Provide the (x, y) coordinate of the cell's center where the given text is located.  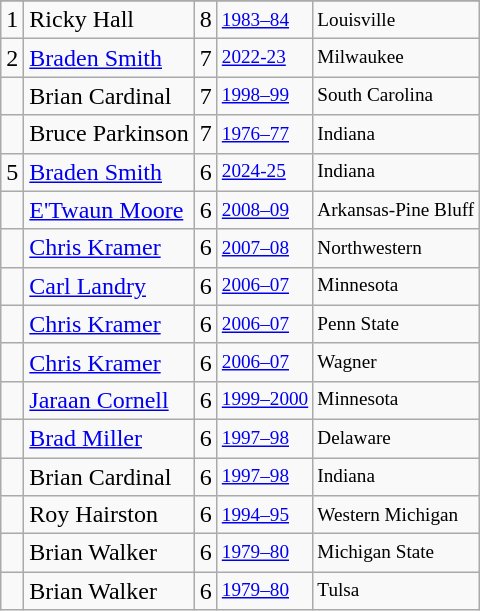
Penn State (396, 324)
Northwestern (396, 248)
1 (12, 20)
Michigan State (396, 553)
Bruce Parkinson (109, 134)
2007–08 (265, 248)
Roy Hairston (109, 515)
Arkansas-Pine Bluff (396, 210)
1976–77 (265, 134)
2008–09 (265, 210)
1994–95 (265, 515)
Louisville (396, 20)
8 (206, 20)
Delaware (396, 438)
2024-25 (265, 172)
1998–99 (265, 96)
1999–2000 (265, 400)
Carl Landry (109, 286)
Jaraan Cornell (109, 400)
2 (12, 58)
2022-23 (265, 58)
South Carolina (396, 96)
Milwaukee (396, 58)
Brad Miller (109, 438)
1983–84 (265, 20)
E'Twaun Moore (109, 210)
Tulsa (396, 591)
Western Michigan (396, 515)
Wagner (396, 362)
5 (12, 172)
Ricky Hall (109, 20)
